For the text-containing cell, return its midpoint in [x, y] coordinate format. 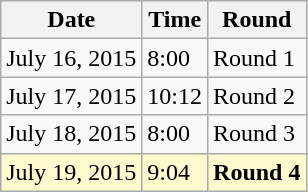
Round 2 [257, 96]
Date [72, 20]
Time [175, 20]
Round 3 [257, 134]
10:12 [175, 96]
July 19, 2015 [72, 172]
Round [257, 20]
9:04 [175, 172]
July 18, 2015 [72, 134]
Round 4 [257, 172]
Round 1 [257, 58]
July 17, 2015 [72, 96]
July 16, 2015 [72, 58]
